Search for the cell housing the specified text and yield its (x, y) center coordinate. 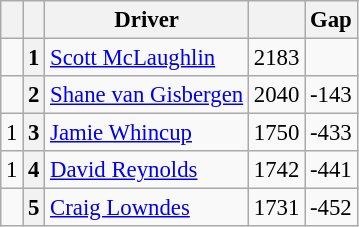
David Reynolds (147, 170)
1742 (277, 170)
5 (34, 208)
Craig Lowndes (147, 208)
2183 (277, 58)
1731 (277, 208)
Shane van Gisbergen (147, 95)
-441 (331, 170)
4 (34, 170)
2 (34, 95)
-143 (331, 95)
Scott McLaughlin (147, 58)
Gap (331, 20)
Driver (147, 20)
3 (34, 133)
1750 (277, 133)
-433 (331, 133)
Jamie Whincup (147, 133)
2040 (277, 95)
-452 (331, 208)
